Provide the (x, y) coordinate of the cell's center where the given text is located.  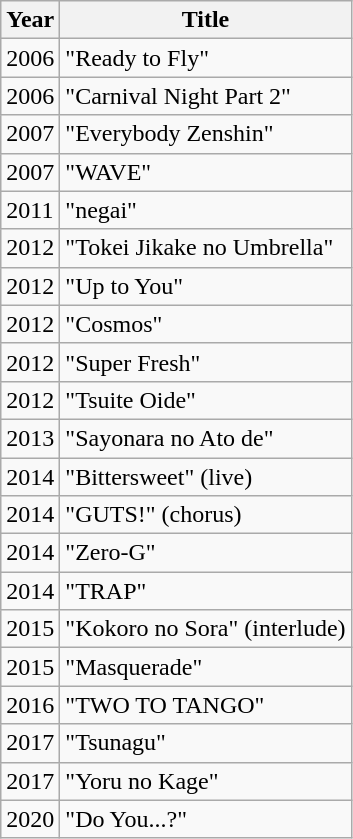
"WAVE" (206, 172)
"Everybody Zenshin" (206, 134)
2016 (30, 705)
"Kokoro no Sora" (interlude) (206, 629)
"negai" (206, 210)
"Yoru no Kage" (206, 781)
"Up to You" (206, 286)
"Do You...?" (206, 819)
"Bittersweet" (live) (206, 477)
"Carnival Night Part 2" (206, 96)
"TRAP" (206, 591)
"Zero-G" (206, 553)
"Tsuite Oide" (206, 400)
Title (206, 20)
"Super Fresh" (206, 362)
Year (30, 20)
2020 (30, 819)
"Ready to Fly" (206, 58)
2011 (30, 210)
"Tokei Jikake no Umbrella" (206, 248)
"Masquerade" (206, 667)
"Sayonara no Ato de" (206, 438)
"TWO TO TANGO" (206, 705)
"Tsunagu" (206, 743)
"GUTS!" (chorus) (206, 515)
2013 (30, 438)
"Cosmos" (206, 324)
